Capture the cell that displays the provided text and extract its [x, y] central coordinate. 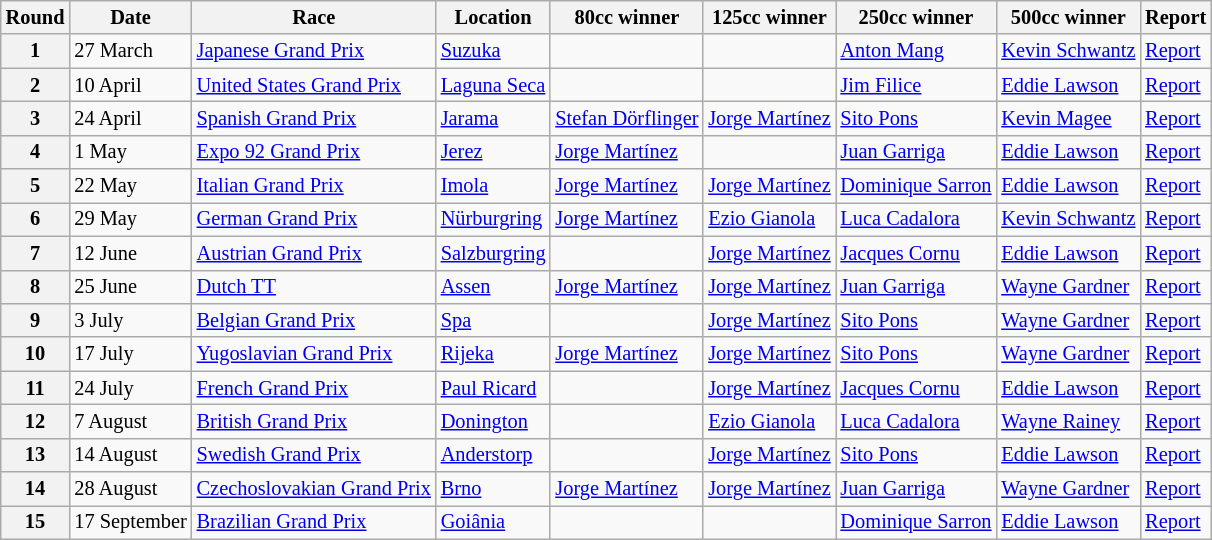
17 July [130, 354]
Donington [494, 421]
Round [36, 17]
6 [36, 219]
2 [36, 85]
9 [36, 320]
10 April [130, 85]
Spa [494, 320]
French Grand Prix [314, 388]
7 [36, 253]
Spanish Grand Prix [314, 118]
13 [36, 455]
Japanese Grand Prix [314, 51]
Location [494, 17]
15 [36, 522]
3 July [130, 320]
Jerez [494, 152]
25 June [130, 287]
28 August [130, 489]
Swedish Grand Prix [314, 455]
Expo 92 Grand Prix [314, 152]
27 March [130, 51]
80cc winner [626, 17]
Imola [494, 186]
7 August [130, 421]
12 June [130, 253]
5 [36, 186]
Race [314, 17]
Brazilian Grand Prix [314, 522]
United States Grand Prix [314, 85]
Laguna Seca [494, 85]
17 September [130, 522]
14 [36, 489]
125cc winner [769, 17]
500cc winner [1068, 17]
Goiânia [494, 522]
12 [36, 421]
11 [36, 388]
4 [36, 152]
8 [36, 287]
Jarama [494, 118]
10 [36, 354]
24 July [130, 388]
Kevin Magee [1068, 118]
Wayne Rainey [1068, 421]
Suzuka [494, 51]
24 April [130, 118]
Date [130, 17]
Assen [494, 287]
Anton Mang [916, 51]
Belgian Grand Prix [314, 320]
Nürburgring [494, 219]
1 May [130, 152]
Austrian Grand Prix [314, 253]
Czechoslovakian Grand Prix [314, 489]
Dutch TT [314, 287]
German Grand Prix [314, 219]
British Grand Prix [314, 421]
Jim Filice [916, 85]
Rijeka [494, 354]
Stefan Dörflinger [626, 118]
Italian Grand Prix [314, 186]
250cc winner [916, 17]
Yugoslavian Grand Prix [314, 354]
1 [36, 51]
22 May [130, 186]
3 [36, 118]
Salzburgring [494, 253]
Paul Ricard [494, 388]
Brno [494, 489]
29 May [130, 219]
14 August [130, 455]
Anderstorp [494, 455]
